Extract the [X, Y] coordinate from the center of the cell holding the provided text.  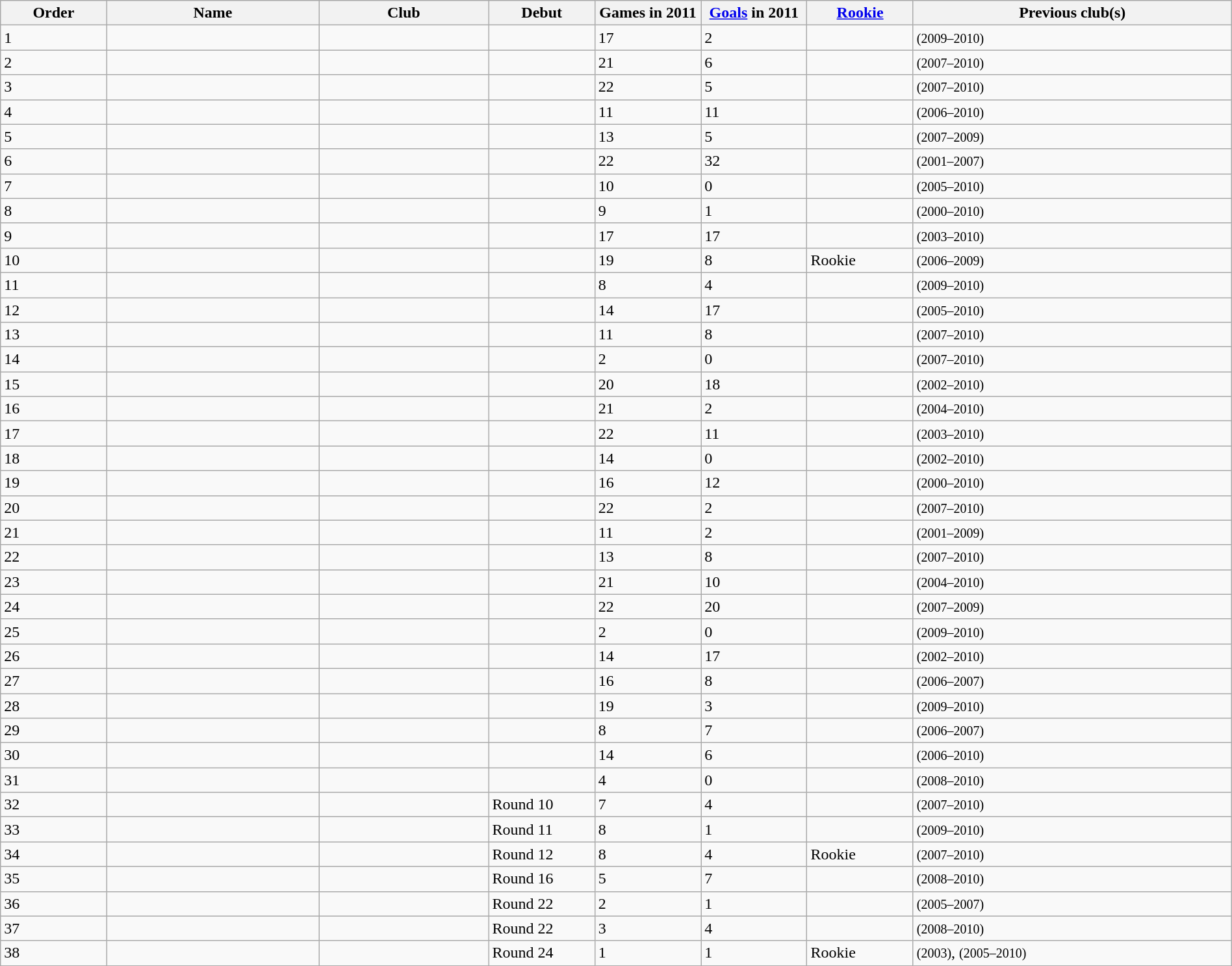
Order [53, 13]
Goals in 2011 [754, 13]
27 [53, 681]
23 [53, 582]
(2001–2007) [1072, 161]
26 [53, 656]
34 [53, 854]
31 [53, 780]
15 [53, 384]
Previous club(s) [1072, 13]
Round 11 [542, 829]
(2006–2009) [1072, 260]
(2003), (2005–2010) [1072, 953]
Round 16 [542, 879]
30 [53, 755]
37 [53, 928]
Round 10 [542, 805]
Club [404, 13]
(2001–2009) [1072, 532]
Debut [542, 13]
36 [53, 904]
28 [53, 705]
35 [53, 879]
Round 12 [542, 854]
(2005–2007) [1072, 904]
33 [53, 829]
Round 24 [542, 953]
24 [53, 607]
Name [213, 13]
Games in 2011 [647, 13]
29 [53, 731]
38 [53, 953]
25 [53, 631]
